Return [X, Y] of the center of cell containing provided text 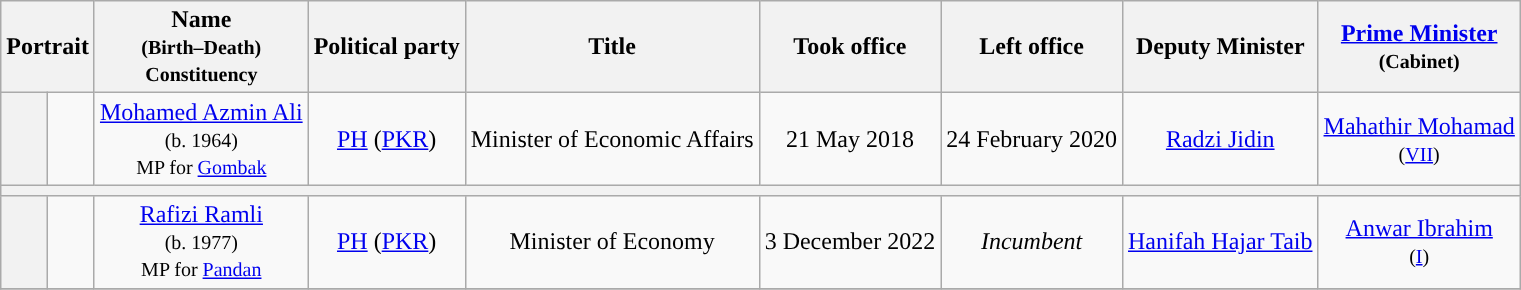
Rafizi Ramli(b. 1977)MP for Pandan [201, 242]
24 February 2020 [1032, 139]
Hanifah Hajar Taib [1220, 242]
Minister of Economy [612, 242]
Portrait [48, 47]
Left office [1032, 47]
Name(Birth–Death)Constituency [201, 47]
Minister of Economic Affairs [612, 139]
3 December 2022 [850, 242]
Mohamed Azmin Ali(b. 1964)MP for Gombak [201, 139]
Mahathir Mohamad(VII) [1419, 139]
21 May 2018 [850, 139]
Political party [386, 47]
Deputy Minister [1220, 47]
Radzi Jidin [1220, 139]
Took office [850, 47]
Prime Minister(Cabinet) [1419, 47]
Anwar Ibrahim(I) [1419, 242]
Title [612, 47]
Incumbent [1032, 242]
